Find where the given text appears and provide that cell's center as [X, Y] coordinate. 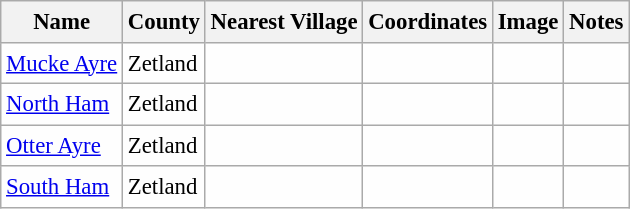
Nearest Village [284, 22]
Mucke Ayre [62, 62]
County [164, 22]
Otter Ayre [62, 146]
Name [62, 22]
South Ham [62, 186]
Notes [596, 22]
Coordinates [428, 22]
North Ham [62, 104]
Image [528, 22]
